Extract the (x, y) coordinate from the center of the cell holding the provided text.  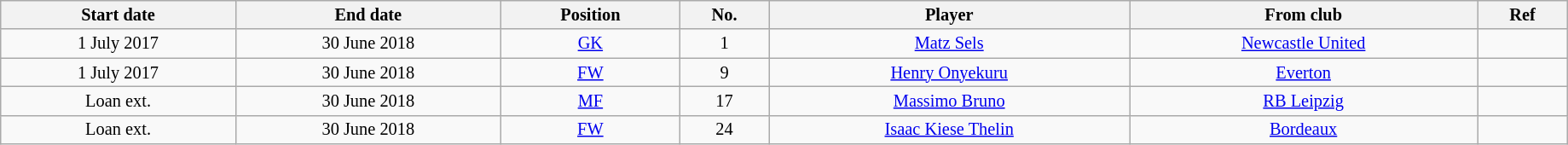
Player (950, 14)
Start date (118, 14)
Everton (1304, 72)
Massimo Bruno (950, 101)
1 (724, 43)
9 (724, 72)
End date (368, 14)
No. (724, 14)
17 (724, 101)
MF (590, 101)
Isaac Kiese Thelin (950, 130)
Ref (1523, 14)
Matz Sels (950, 43)
24 (724, 130)
Henry Onyekuru (950, 72)
Newcastle United (1304, 43)
From club (1304, 14)
Position (590, 14)
GK (590, 43)
Bordeaux (1304, 130)
RB Leipzig (1304, 101)
